Scan for the cell matching the given text and deliver its (x, y) coordinate at center. 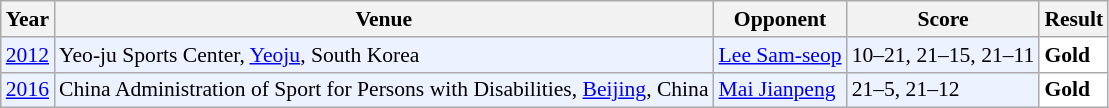
10–21, 21–15, 21–11 (944, 55)
China Administration of Sport for Persons with Disabilities, Beijing, China (384, 90)
Mai Jianpeng (780, 90)
Opponent (780, 19)
2016 (28, 90)
Score (944, 19)
Venue (384, 19)
2012 (28, 55)
Lee Sam-seop (780, 55)
21–5, 21–12 (944, 90)
Year (28, 19)
Result (1074, 19)
Yeo-ju Sports Center, Yeoju, South Korea (384, 55)
